Locate the cell with the specified text and output its [X, Y] center coordinate. 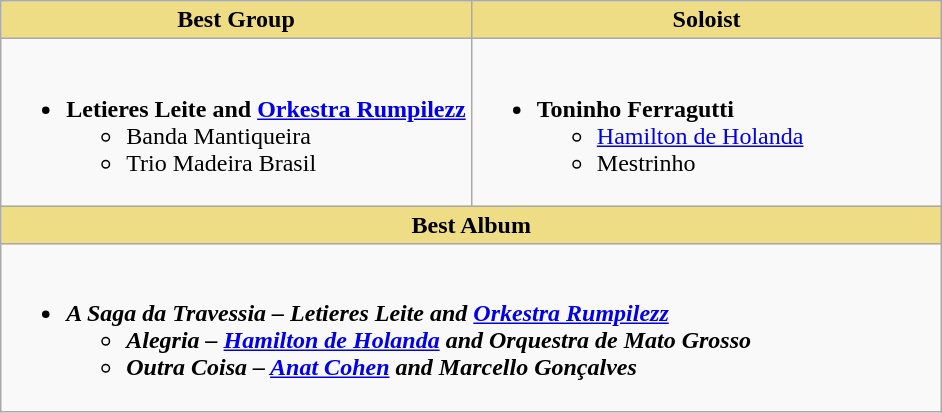
Best Group [236, 20]
Soloist [706, 20]
Letieres Leite and Orkestra RumpilezzBanda MantiqueiraTrio Madeira Brasil [236, 122]
Toninho FerraguttiHamilton de HolandaMestrinho [706, 122]
Best Album [472, 225]
